From the cell containing the given text, extract its center point as [X, Y] coordinate. 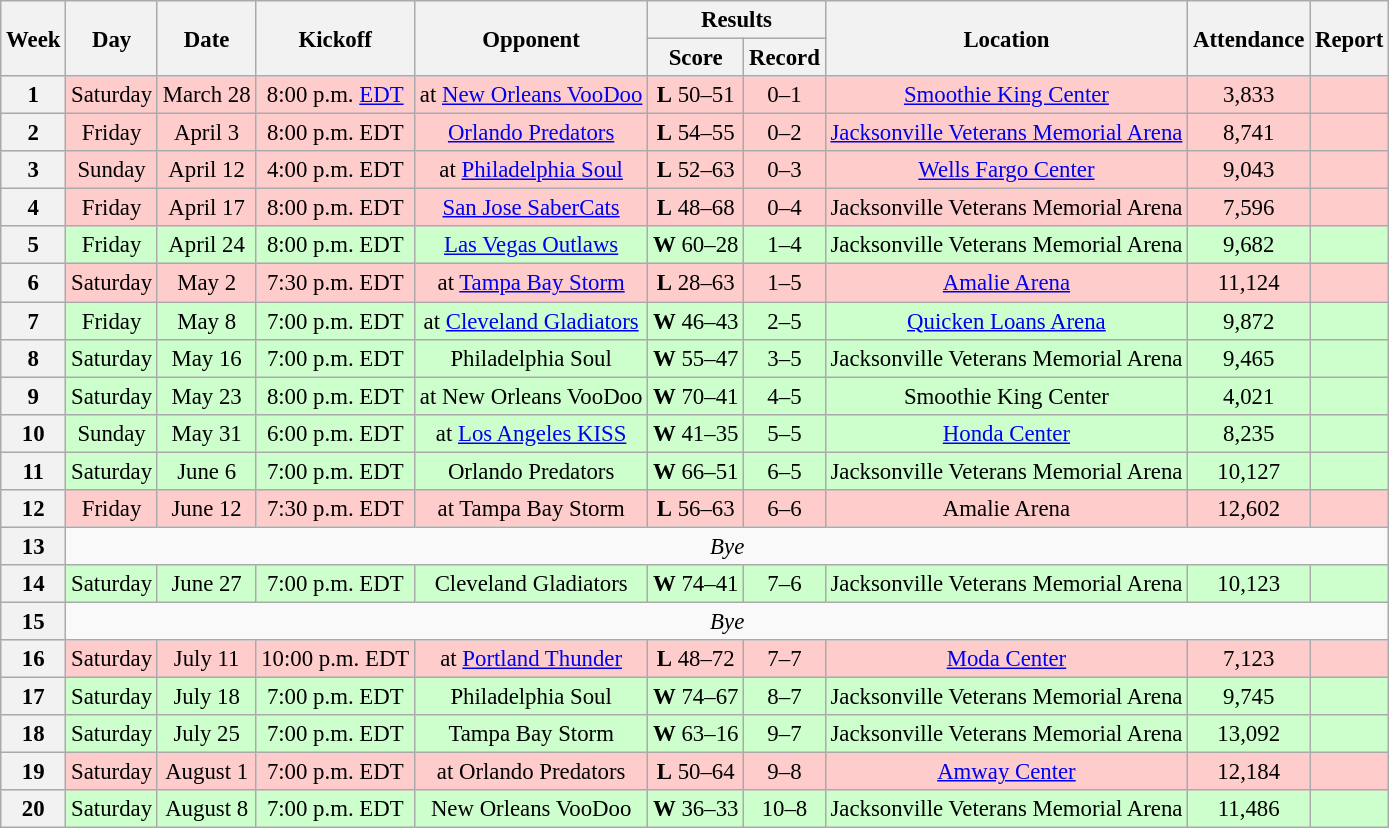
at Los Angeles KISS [532, 433]
W 36–33 [696, 809]
9,043 [1249, 170]
July 25 [206, 734]
6–5 [784, 471]
Wells Fargo Center [1006, 170]
New Orleans VooDoo [532, 809]
4 [34, 208]
13,092 [1249, 734]
Honda Center [1006, 433]
5 [34, 245]
L 54–55 [696, 133]
Week [34, 38]
August 1 [206, 772]
at Portland Thunder [532, 659]
1 [34, 95]
W 60–28 [696, 245]
4–5 [784, 396]
2 [34, 133]
0–4 [784, 208]
7–6 [784, 584]
8–7 [784, 697]
2–5 [784, 321]
at Cleveland Gladiators [532, 321]
11,486 [1249, 809]
8 [34, 358]
April 12 [206, 170]
April 3 [206, 133]
7–7 [784, 659]
L 48–72 [696, 659]
3,833 [1249, 95]
9–8 [784, 772]
7 [34, 321]
July 18 [206, 697]
at Philadelphia Soul [532, 170]
May 8 [206, 321]
Attendance [1249, 38]
7,123 [1249, 659]
1–4 [784, 245]
0–2 [784, 133]
April 17 [206, 208]
at Orlando Predators [532, 772]
9–7 [784, 734]
Opponent [532, 38]
4:00 p.m. EDT [336, 170]
Date [206, 38]
11,124 [1249, 283]
May 23 [206, 396]
6–6 [784, 509]
June 12 [206, 509]
10–8 [784, 809]
19 [34, 772]
W 70–41 [696, 396]
W 66–51 [696, 471]
3–5 [784, 358]
June 27 [206, 584]
12 [34, 509]
L 50–64 [696, 772]
9,465 [1249, 358]
W 74–41 [696, 584]
July 11 [206, 659]
Tampa Bay Storm [532, 734]
8,235 [1249, 433]
15 [34, 621]
Results [736, 20]
August 8 [206, 809]
Report [1350, 38]
12,602 [1249, 509]
W 63–16 [696, 734]
W 41–35 [696, 433]
16 [34, 659]
May 31 [206, 433]
Kickoff [336, 38]
0–1 [784, 95]
8,741 [1249, 133]
Day [112, 38]
14 [34, 584]
5–5 [784, 433]
Las Vegas Outlaws [532, 245]
12,184 [1249, 772]
Moda Center [1006, 659]
Score [696, 58]
W 74–67 [696, 697]
W 46–43 [696, 321]
10 [34, 433]
L 48–68 [696, 208]
Quicken Loans Arena [1006, 321]
March 28 [206, 95]
San Jose SaberCats [532, 208]
7,596 [1249, 208]
20 [34, 809]
4,021 [1249, 396]
9 [34, 396]
10,127 [1249, 471]
13 [34, 546]
6 [34, 283]
L 56–63 [696, 509]
W 55–47 [696, 358]
18 [34, 734]
Record [784, 58]
3 [34, 170]
May 2 [206, 283]
6:00 p.m. EDT [336, 433]
1–5 [784, 283]
L 52–63 [696, 170]
Location [1006, 38]
9,872 [1249, 321]
9,745 [1249, 697]
April 24 [206, 245]
L 28–63 [696, 283]
0–3 [784, 170]
Amway Center [1006, 772]
9,682 [1249, 245]
Cleveland Gladiators [532, 584]
17 [34, 697]
10:00 p.m. EDT [336, 659]
June 6 [206, 471]
L 50–51 [696, 95]
11 [34, 471]
May 16 [206, 358]
10,123 [1249, 584]
